Capture the cell that displays the provided text and extract its (X, Y) central coordinate. 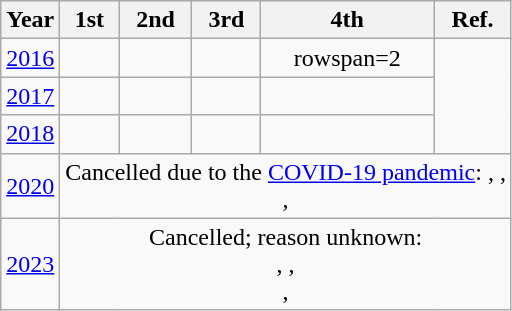
2020 (30, 186)
2017 (30, 96)
rowspan=2 (348, 58)
1st (90, 20)
2nd (156, 20)
2023 (30, 264)
Cancelled due to the COVID-19 pandemic: , ,, (286, 186)
Year (30, 20)
2016 (30, 58)
3rd (226, 20)
Ref. (473, 20)
Cancelled; reason unknown:, ,, (286, 264)
4th (348, 20)
2018 (30, 134)
